Return the [x, y] coordinate for the center point of the cell that contains the specified text.  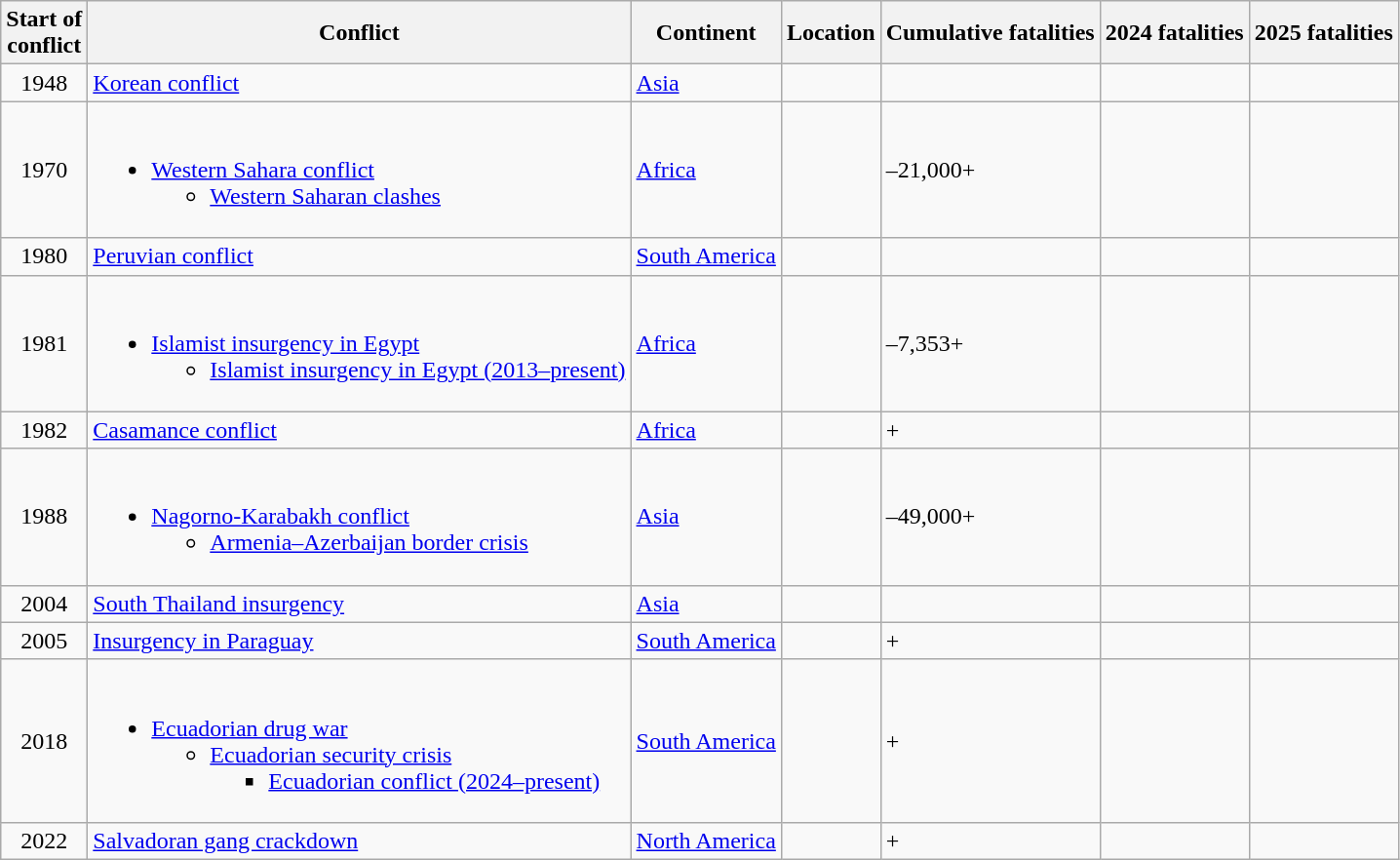
North America [706, 840]
1948 [45, 83]
2004 [45, 604]
2005 [45, 641]
–7,353+ [991, 343]
2022 [45, 840]
Korean conflict [359, 83]
1988 [45, 517]
Islamist insurgency in EgyptIslamist insurgency in Egypt (2013–present) [359, 343]
Western Sahara conflictWestern Saharan clashes [359, 170]
Salvadoran gang crackdown [359, 840]
Nagorno-Karabakh conflictArmenia–Azerbaijan border crisis [359, 517]
Cumulative fatalities [991, 33]
2018 [45, 741]
–49,000+ [991, 517]
Start ofconflict [45, 33]
Conflict [359, 33]
2025 fatalities [1324, 33]
Casamance conflict [359, 430]
2024 fatalities [1174, 33]
1981 [45, 343]
South Thailand insurgency [359, 604]
Ecuadorian drug warEcuadorian security crisisEcuadorian conflict (2024–present) [359, 741]
Continent [706, 33]
Insurgency in Paraguay [359, 641]
1982 [45, 430]
Peruvian conflict [359, 256]
1970 [45, 170]
–21,000+ [991, 170]
1980 [45, 256]
Location [831, 33]
